Extract the (X, Y) coordinate from the center of the cell holding the provided text.  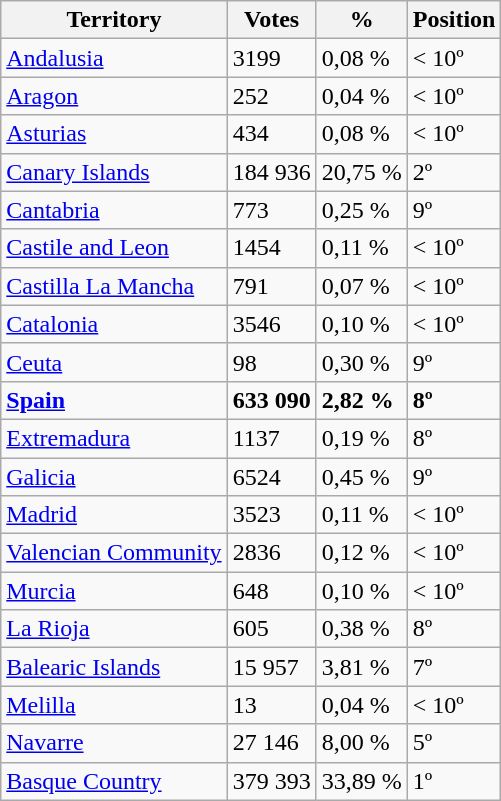
0,12 % (362, 553)
5º (454, 743)
1137 (272, 438)
773 (272, 210)
27 146 (272, 743)
Extremadura (114, 438)
20,75 % (362, 172)
0,45 % (362, 477)
15 957 (272, 667)
791 (272, 286)
8,00 % (362, 743)
Murcia (114, 591)
633 090 (272, 400)
33,89 % (362, 781)
7º (454, 667)
Navarre (114, 743)
2º (454, 172)
Madrid (114, 515)
0,38 % (362, 629)
Galicia (114, 477)
Cantabria (114, 210)
98 (272, 362)
184 936 (272, 172)
Andalusia (114, 58)
3199 (272, 58)
13 (272, 705)
Territory (114, 20)
434 (272, 134)
0,30 % (362, 362)
6524 (272, 477)
379 393 (272, 781)
0,19 % (362, 438)
Melilla (114, 705)
Votes (272, 20)
Canary Islands (114, 172)
0,07 % (362, 286)
Basque Country (114, 781)
Castile and Leon (114, 248)
252 (272, 96)
3523 (272, 515)
Aragon (114, 96)
Catalonia (114, 324)
3,81 % (362, 667)
Balearic Islands (114, 667)
605 (272, 629)
1º (454, 781)
Position (454, 20)
2,82 % (362, 400)
Castilla La Mancha (114, 286)
2836 (272, 553)
Valencian Community (114, 553)
3546 (272, 324)
Ceuta (114, 362)
1454 (272, 248)
Asturias (114, 134)
648 (272, 591)
0,25 % (362, 210)
Spain (114, 400)
% (362, 20)
La Rioja (114, 629)
